Detect which cell encompasses the target text, then output its [X, Y] center coordinate. 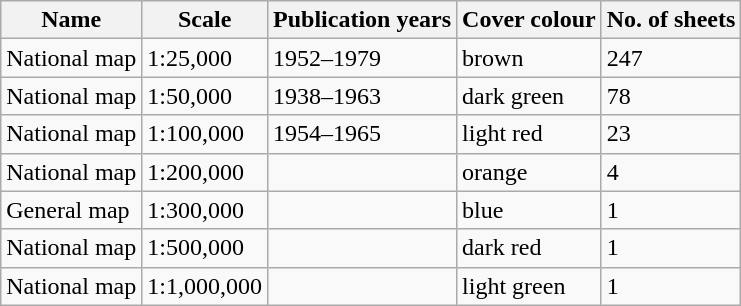
orange [530, 172]
light red [530, 134]
No. of sheets [671, 20]
1938–1963 [362, 96]
blue [530, 210]
4 [671, 172]
Cover colour [530, 20]
dark red [530, 248]
Name [72, 20]
Publication years [362, 20]
1952–1979 [362, 58]
1954–1965 [362, 134]
1:100,000 [205, 134]
78 [671, 96]
1:500,000 [205, 248]
23 [671, 134]
General map [72, 210]
1:50,000 [205, 96]
1:300,000 [205, 210]
light green [530, 286]
brown [530, 58]
247 [671, 58]
1:1,000,000 [205, 286]
dark green [530, 96]
Scale [205, 20]
1:200,000 [205, 172]
1:25,000 [205, 58]
